Return the [x, y] coordinate for the center point of the cell that contains the specified text.  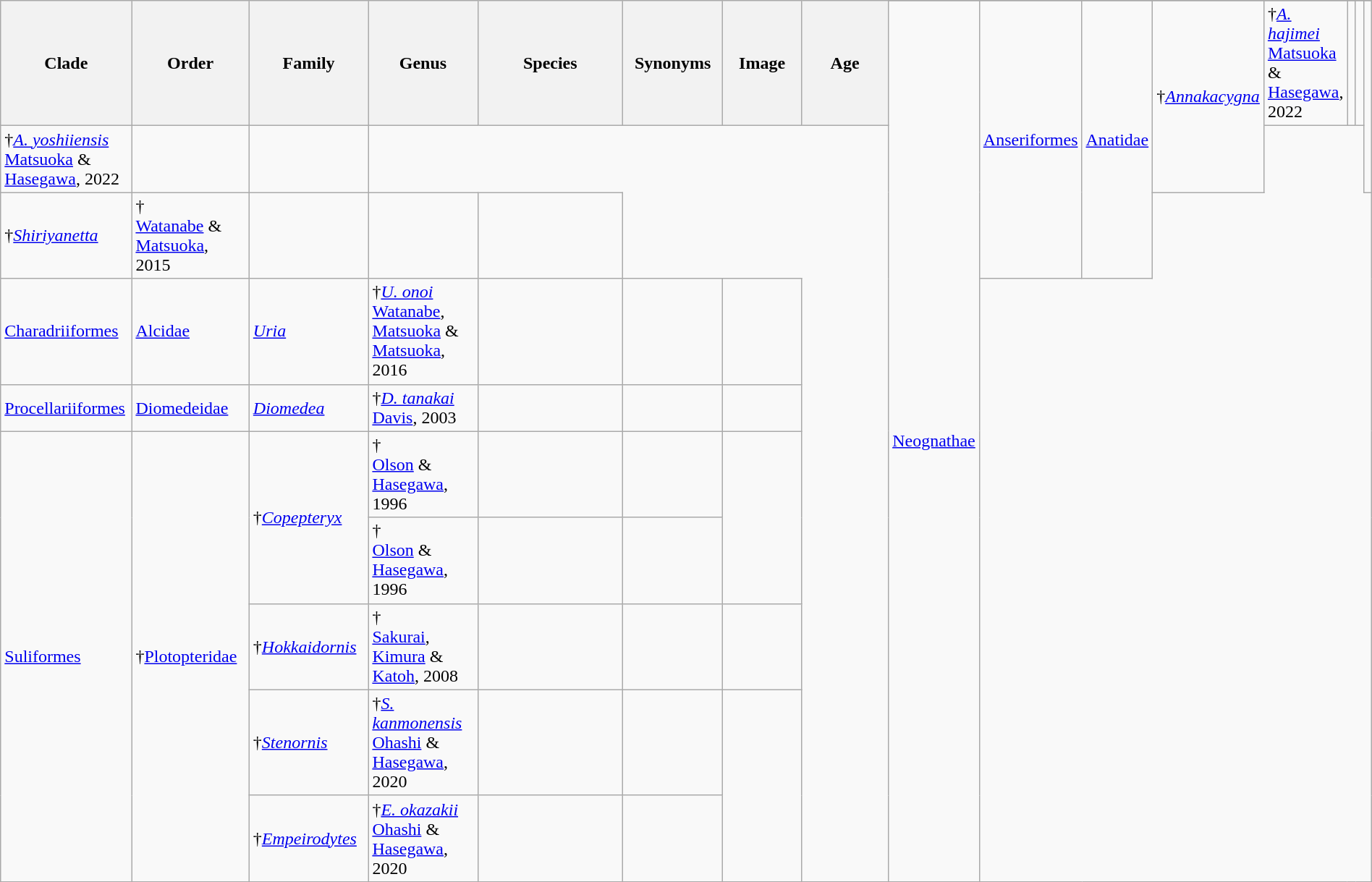
Clade [67, 64]
†Plotopteridae [190, 656]
Age [845, 64]
Anseriformes [1030, 140]
†Sakurai, Kimura & Katoh, 2008 [423, 647]
Image [763, 64]
Neognathae [934, 441]
Uria [308, 331]
†E. okazakiiOhashi & Hasegawa, 2020 [423, 838]
†A. yoshiiensisMatsuoka & Hasegawa, 2022 [67, 159]
Procellariiformes [67, 408]
Diomedeidae [190, 408]
Synonyms [673, 64]
†U. onoiWatanabe, Matsuoka & Matsuoka, 2016 [423, 331]
Species [550, 64]
†Shiriyanetta [67, 236]
†Watanabe & Matsuoka, 2015 [190, 236]
Genus [423, 64]
Alcidae [190, 331]
†Copepteryx [308, 517]
Suliformes [67, 656]
†D. tanakaiDavis, 2003 [423, 408]
Charadriiformes [67, 331]
Diomedea [308, 408]
†S. kanmonensisOhashi & Hasegawa, 2020 [423, 742]
†Annakacygna [1208, 97]
†A. hajimeiMatsuoka & Hasegawa, 2022 [1305, 64]
Order [190, 64]
Family [308, 64]
†Hokkaidornis [308, 647]
†Stenornis [308, 742]
†Empeirodytes [308, 838]
Anatidae [1117, 140]
